Pinpoint the cell where the given text exists, returning its [x, y] midpoint coordinate. 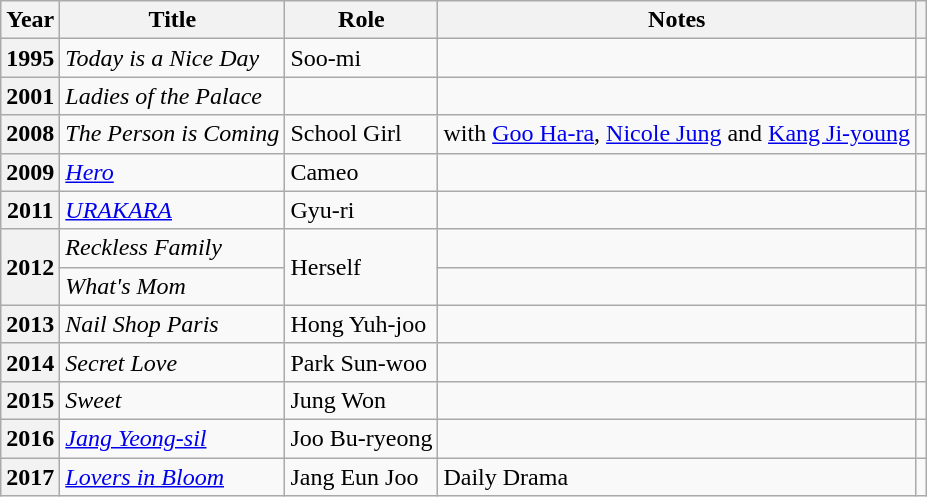
Reckless Family [172, 248]
School Girl [362, 134]
The Person is Coming [172, 134]
2014 [30, 362]
Daily Drama [677, 477]
Joo Bu-ryeong [362, 438]
Jung Won [362, 400]
Hong Yuh-joo [362, 324]
Cameo [362, 172]
Herself [362, 267]
URAKARA [172, 210]
Jang Yeong-sil [172, 438]
2016 [30, 438]
with Goo Ha-ra, Nicole Jung and Kang Ji-young [677, 134]
Ladies of the Palace [172, 96]
Role [362, 20]
1995 [30, 58]
Title [172, 20]
2013 [30, 324]
What's Mom [172, 286]
2009 [30, 172]
Sweet [172, 400]
Lovers in Bloom [172, 477]
2011 [30, 210]
2008 [30, 134]
Notes [677, 20]
2012 [30, 267]
Nail Shop Paris [172, 324]
Year [30, 20]
2015 [30, 400]
Secret Love [172, 362]
Soo-mi [362, 58]
Today is a Nice Day [172, 58]
2001 [30, 96]
Jang Eun Joo [362, 477]
Park Sun-woo [362, 362]
2017 [30, 477]
Gyu-ri [362, 210]
Hero [172, 172]
